Search for the cell housing the specified text and yield its [x, y] center coordinate. 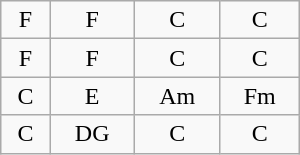
Am [177, 96]
DG [92, 134]
E [92, 96]
Fm [260, 96]
